Locate the cell with the specified text and output its (x, y) center coordinate. 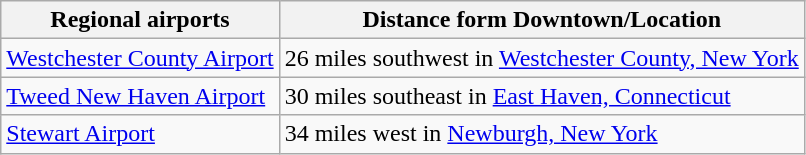
Tweed New Haven Airport (140, 96)
Westchester County Airport (140, 58)
30 miles southeast in East Haven, Connecticut (542, 96)
26 miles southwest in Westchester County, New York (542, 58)
Stewart Airport (140, 134)
Regional airports (140, 20)
Distance form Downtown/Location (542, 20)
34 miles west in Newburgh, New York (542, 134)
